Find where the given text appears and provide that cell's center as (x, y) coordinate. 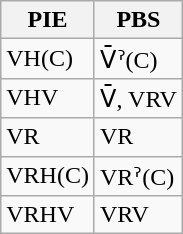
VRV (138, 215)
VHV (48, 98)
PIE (48, 20)
VRHV (48, 215)
VRH(C) (48, 176)
V̄, VRV (138, 98)
PBS (138, 20)
VH(C) (48, 59)
V̄ˀ(C) (138, 59)
VRˀ(C) (138, 176)
